Locate the cell with the specified text and output its (X, Y) center coordinate. 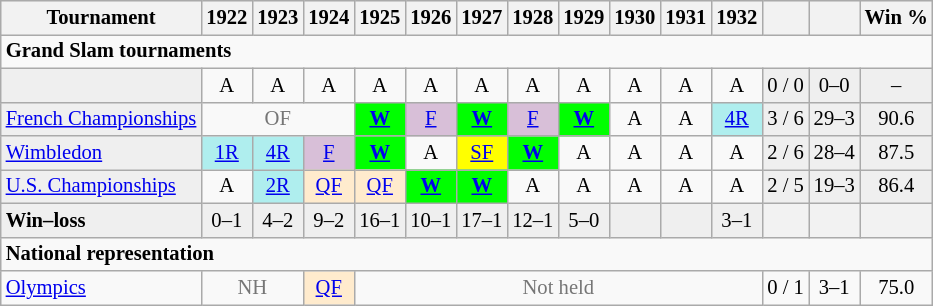
4–2 (278, 220)
Wimbledon (102, 153)
Tournament (102, 17)
0–1 (226, 220)
2 / 5 (785, 186)
Grand Slam tournaments (467, 51)
– (896, 85)
Olympics (102, 287)
5–0 (584, 220)
NH (252, 287)
U.S. Championships (102, 186)
87.5 (896, 153)
75.0 (896, 287)
1929 (584, 17)
1926 (430, 17)
90.6 (896, 119)
SF (482, 153)
National representation (467, 254)
2 / 6 (785, 153)
1925 (380, 17)
1922 (226, 17)
1924 (328, 17)
French Championships (102, 119)
12–1 (532, 220)
1931 (686, 17)
16–1 (380, 220)
Win % (896, 17)
86.4 (896, 186)
Not held (558, 287)
10–1 (430, 220)
1927 (482, 17)
OF (278, 119)
1923 (278, 17)
1R (226, 153)
9–2 (328, 220)
28–4 (834, 153)
0 / 1 (785, 287)
17–1 (482, 220)
3 / 6 (785, 119)
1928 (532, 17)
29–3 (834, 119)
19–3 (834, 186)
1932 (736, 17)
2R (278, 186)
0–0 (834, 85)
Win–loss (102, 220)
0 / 0 (785, 85)
1930 (634, 17)
